Identify which cell holds the provided text, then report its [X, Y] central coordinate. 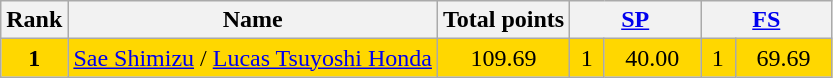
40.00 [652, 58]
Sae Shimizu / Lucas Tsuyoshi Honda [253, 58]
Name [253, 20]
Rank [34, 20]
FS [766, 20]
109.69 [503, 58]
SP [636, 20]
Total points [503, 20]
69.69 [784, 58]
